Output the (X, Y) coordinate of the center of the cell containing the given text.  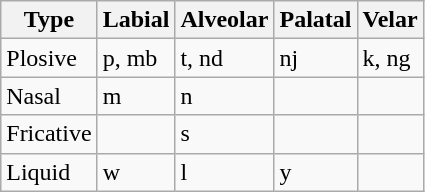
Alveolar (224, 20)
l (224, 172)
s (224, 134)
t, nd (224, 58)
Velar (390, 20)
Fricative (49, 134)
Labial (136, 20)
w (136, 172)
p, mb (136, 58)
nj (316, 58)
Liquid (49, 172)
Plosive (49, 58)
Nasal (49, 96)
Palatal (316, 20)
Type (49, 20)
k, ng (390, 58)
m (136, 96)
n (224, 96)
y (316, 172)
